Locate the cell with the specified text and output its [x, y] center coordinate. 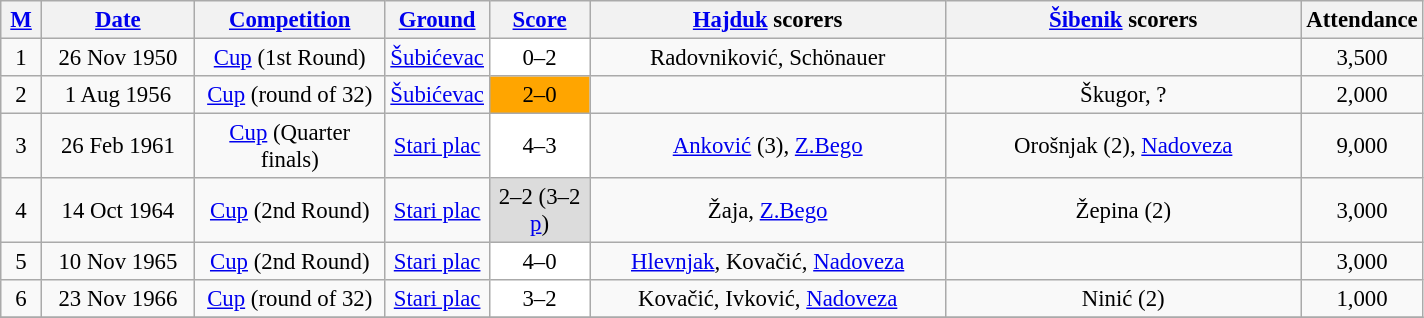
4 [22, 210]
Anković (3), Z.Bego [768, 146]
1 [22, 58]
Kovačić, Ivković, Nadoveza [768, 299]
Hlevnjak, Kovačić, Nadoveza [768, 262]
9,000 [1362, 146]
Žaja, Z.Bego [768, 210]
5 [22, 262]
3–2 [540, 299]
Ground [437, 20]
2–0 [540, 95]
6 [22, 299]
Score [540, 20]
Cup (Quarter finals) [290, 146]
Žepina (2) [1123, 210]
M [22, 20]
2–2 (3–2 p) [540, 210]
4–3 [540, 146]
1 Aug 1956 [118, 95]
2 [22, 95]
Attendance [1362, 20]
Hajduk scorers [768, 20]
Competition [290, 20]
Date [118, 20]
Ninić (2) [1123, 299]
Škugor, ? [1123, 95]
1,000 [1362, 299]
14 Oct 1964 [118, 210]
26 Nov 1950 [118, 58]
2,000 [1362, 95]
23 Nov 1966 [118, 299]
4–0 [540, 262]
26 Feb 1961 [118, 146]
3,500 [1362, 58]
Šibenik scorers [1123, 20]
0–2 [540, 58]
Cup (1st Round) [290, 58]
3 [22, 146]
10 Nov 1965 [118, 262]
Radovniković, Schönauer [768, 58]
Orošnjak (2), Nadoveza [1123, 146]
